Return (X, Y) of the center of cell containing provided text 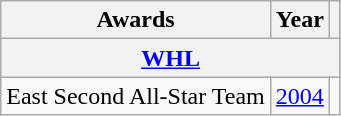
Awards (136, 20)
East Second All-Star Team (136, 96)
WHL (171, 58)
2004 (300, 96)
Year (300, 20)
